Pinpoint the cell where the given text exists, returning its (X, Y) midpoint coordinate. 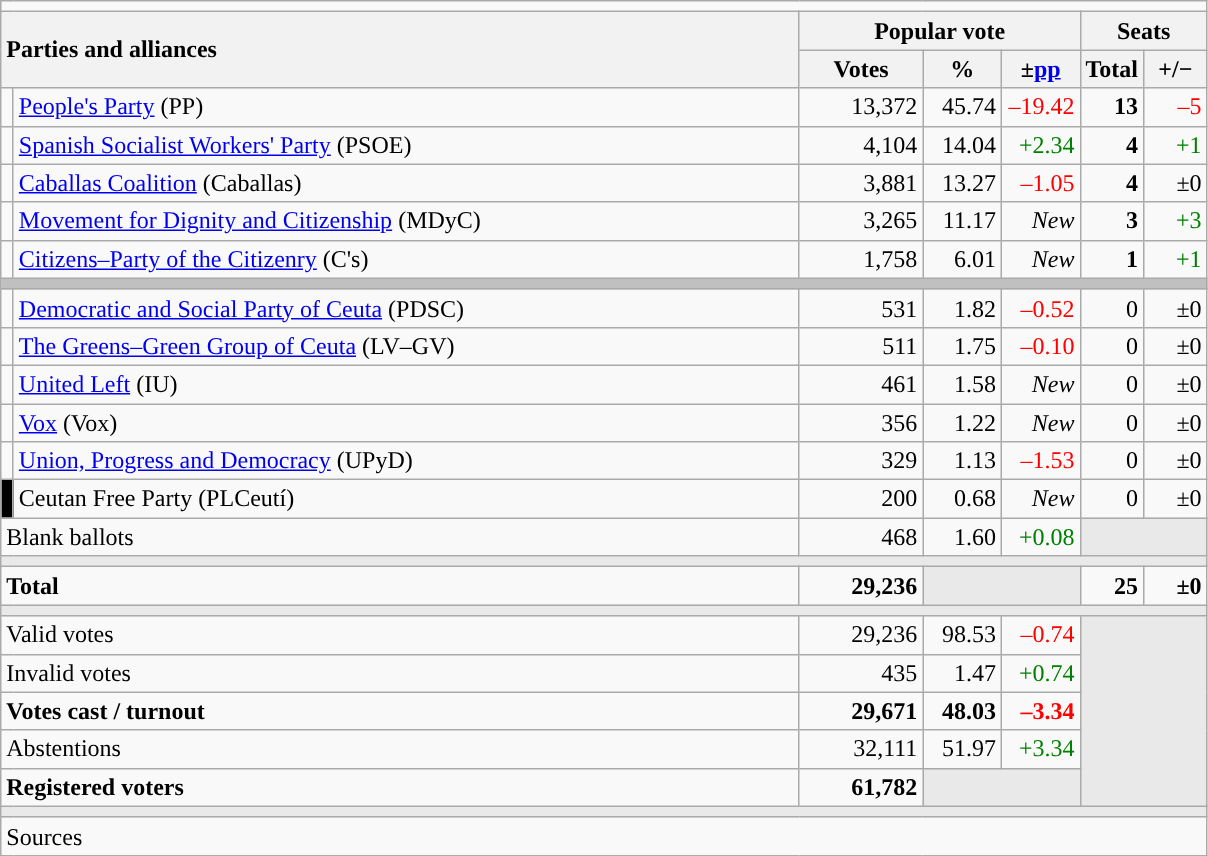
51.97 (962, 749)
Blank ballots (400, 537)
468 (861, 537)
1.75 (962, 346)
–0.74 (1040, 635)
Votes (861, 69)
Parties and alliances (400, 50)
–5 (1176, 107)
511 (861, 346)
3,881 (861, 183)
Democratic and Social Party of Ceuta (PDSC) (406, 308)
Movement for Dignity and Citizenship (MDyC) (406, 221)
Popular vote (940, 31)
Seats (1144, 31)
Caballas Coalition (Caballas) (406, 183)
1.22 (962, 423)
3,265 (861, 221)
% (962, 69)
531 (861, 308)
+0.08 (1040, 537)
–1.53 (1040, 461)
–0.52 (1040, 308)
Valid votes (400, 635)
1 (1112, 259)
±pp (1040, 69)
356 (861, 423)
People's Party (PP) (406, 107)
13 (1112, 107)
Sources (604, 836)
32,111 (861, 749)
–1.05 (1040, 183)
1,758 (861, 259)
6.01 (962, 259)
45.74 (962, 107)
Abstentions (400, 749)
0.68 (962, 499)
+0.74 (1040, 673)
+/− (1176, 69)
Spanish Socialist Workers' Party (PSOE) (406, 145)
Votes cast / turnout (400, 711)
Citizens–Party of the Citizenry (C's) (406, 259)
14.04 (962, 145)
48.03 (962, 711)
11.17 (962, 221)
3 (1112, 221)
25 (1112, 586)
4,104 (861, 145)
Ceutan Free Party (PLCeutí) (406, 499)
98.53 (962, 635)
200 (861, 499)
Invalid votes (400, 673)
435 (861, 673)
–19.42 (1040, 107)
1.13 (962, 461)
29,671 (861, 711)
+3.34 (1040, 749)
61,782 (861, 787)
1.60 (962, 537)
Vox (Vox) (406, 423)
1.47 (962, 673)
–3.34 (1040, 711)
461 (861, 384)
Union, Progress and Democracy (UPyD) (406, 461)
United Left (IU) (406, 384)
1.58 (962, 384)
+2.34 (1040, 145)
13.27 (962, 183)
The Greens–Green Group of Ceuta (LV–GV) (406, 346)
+3 (1176, 221)
–0.10 (1040, 346)
329 (861, 461)
1.82 (962, 308)
Registered voters (400, 787)
13,372 (861, 107)
